Provide the (x, y) coordinate of the cell's center where the given text is located.  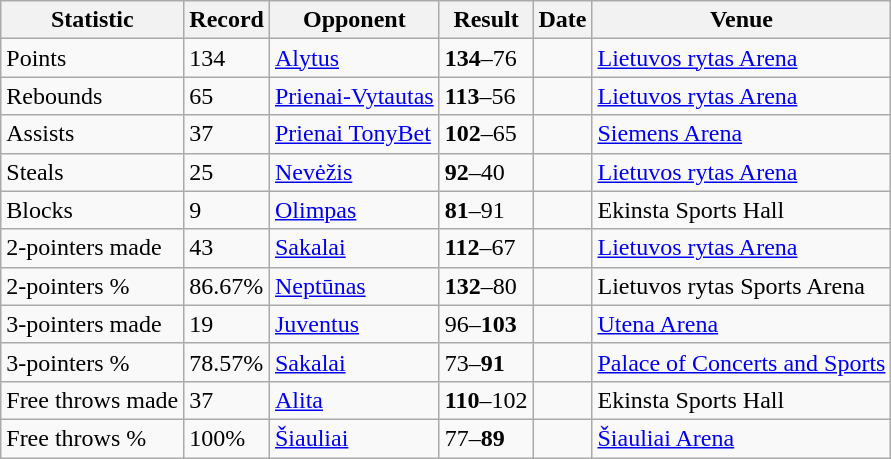
110–102 (486, 400)
Palace of Concerts and Sports (742, 362)
25 (227, 172)
2-pointers made (92, 248)
Neptūnas (354, 286)
102–65 (486, 134)
Free throws % (92, 438)
Free throws made (92, 400)
112–67 (486, 248)
3-pointers % (92, 362)
Prienai TonyBet (354, 134)
43 (227, 248)
Alytus (354, 58)
Juventus (354, 324)
96–103 (486, 324)
Record (227, 20)
Opponent (354, 20)
Utena Arena (742, 324)
19 (227, 324)
Points (92, 58)
134–76 (486, 58)
78.57% (227, 362)
Assists (92, 134)
100% (227, 438)
Date (562, 20)
Lietuvos rytas Sports Arena (742, 286)
92–40 (486, 172)
132–80 (486, 286)
Steals (92, 172)
Rebounds (92, 96)
2-pointers % (92, 286)
9 (227, 210)
Blocks (92, 210)
Alita (354, 400)
Nevėžis (354, 172)
77–89 (486, 438)
Venue (742, 20)
73–91 (486, 362)
Šiauliai Arena (742, 438)
113–56 (486, 96)
3-pointers made (92, 324)
Result (486, 20)
81–91 (486, 210)
Prienai-Vytautas (354, 96)
Šiauliai (354, 438)
Olimpas (354, 210)
86.67% (227, 286)
134 (227, 58)
Statistic (92, 20)
65 (227, 96)
Siemens Arena (742, 134)
